Return the (X, Y) coordinate for the center point of the cell that contains the specified text.  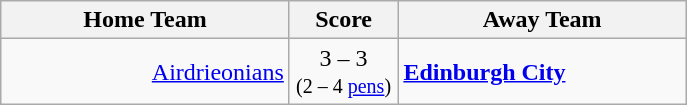
Airdrieonians (146, 72)
Away Team (542, 20)
Score (344, 20)
Home Team (146, 20)
3 – 3 (2 – 4 pens) (344, 72)
Edinburgh City (542, 72)
